Extract the [X, Y] coordinate from the center of the cell holding the provided text.  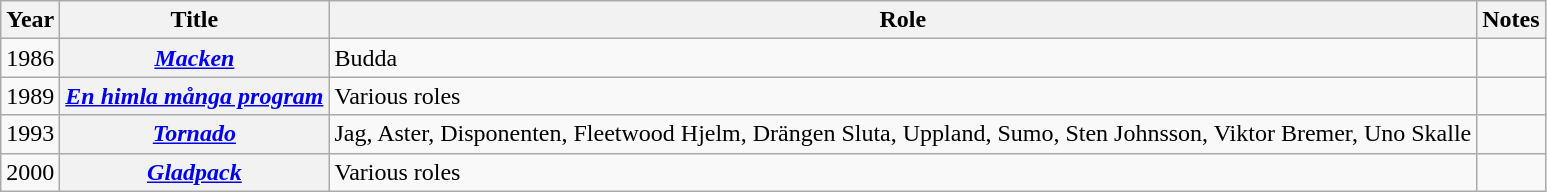
1993 [30, 134]
1986 [30, 58]
2000 [30, 172]
Gladpack [194, 172]
Year [30, 20]
Jag, Aster, Disponenten, Fleetwood Hjelm, Drängen Sluta, Uppland, Sumo, Sten Johnsson, Viktor Bremer, Uno Skalle [903, 134]
En himla många program [194, 96]
Title [194, 20]
Macken [194, 58]
Notes [1511, 20]
Budda [903, 58]
1989 [30, 96]
Role [903, 20]
Tornado [194, 134]
